Output the (X, Y) coordinate of the center of the cell containing the given text.  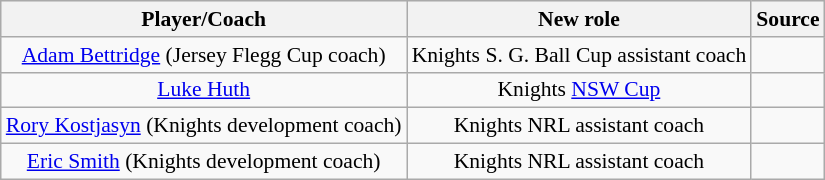
Adam Bettridge (Jersey Flegg Cup coach) (204, 55)
Player/Coach (204, 19)
Source (788, 19)
Knights NSW Cup (580, 90)
Luke Huth (204, 90)
Rory Kostjasyn (Knights development coach) (204, 126)
Eric Smith (Knights development coach) (204, 162)
Knights S. G. Ball Cup assistant coach (580, 55)
New role (580, 19)
